Scan for the cell matching the given text and deliver its (X, Y) coordinate at center. 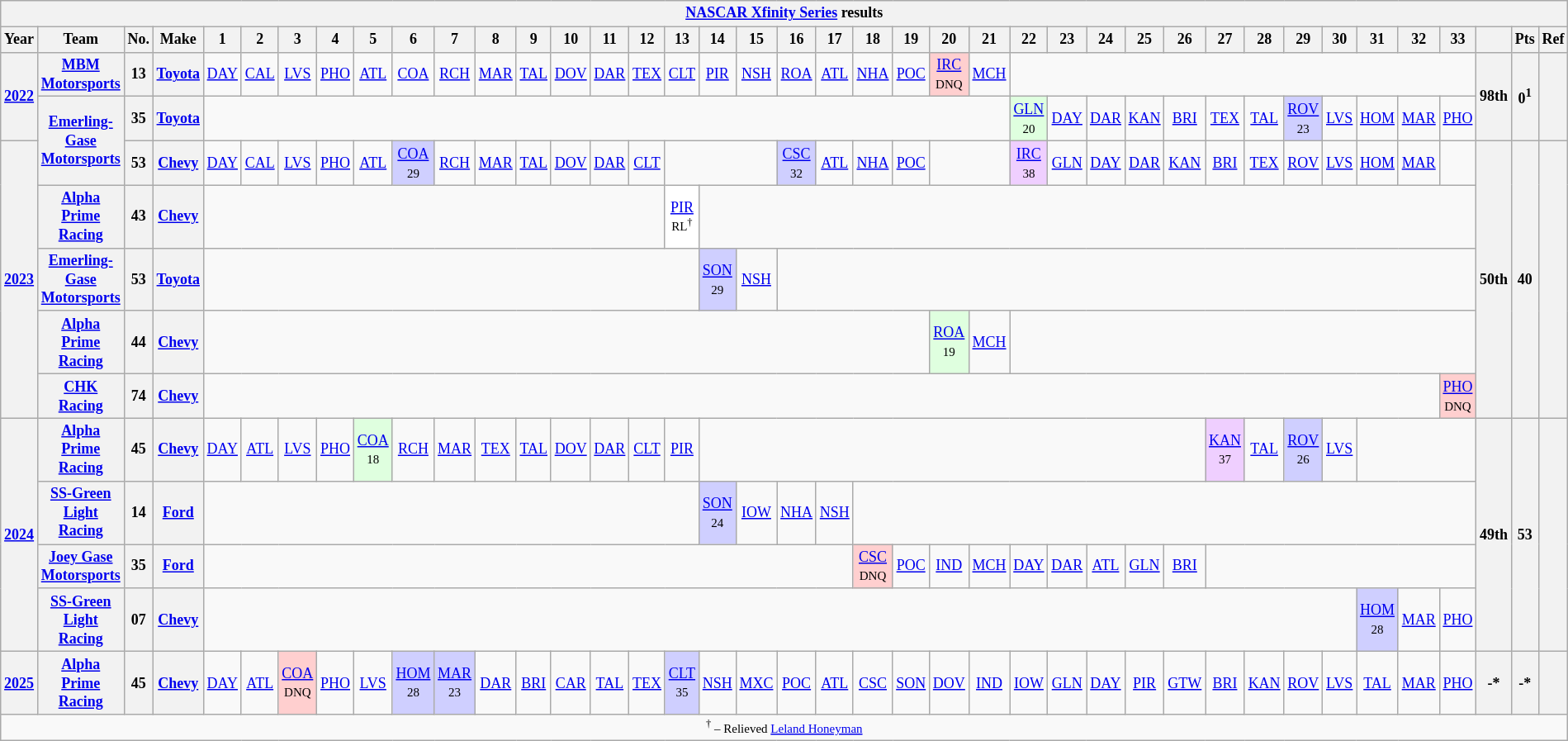
2022 (20, 96)
COADNQ (297, 682)
9 (533, 40)
No. (139, 40)
50th (1495, 279)
SON (912, 682)
6 (413, 40)
† – Relieved Leland Honeyman (784, 728)
10 (571, 40)
43 (139, 216)
SON29 (717, 279)
4 (335, 40)
NASCAR Xfinity Series results (784, 13)
22 (1029, 40)
5 (373, 40)
CSC (873, 682)
IRC38 (1029, 163)
Pts (1524, 40)
GTW (1185, 682)
Joey Gase Motorsports (81, 567)
26 (1185, 40)
20 (950, 40)
CSCDNQ (873, 567)
3 (297, 40)
CHK Racing (81, 397)
CSC32 (797, 163)
ROV26 (1303, 449)
7 (455, 40)
01 (1524, 96)
COA18 (373, 449)
24 (1106, 40)
ROV23 (1303, 119)
CAR (571, 682)
25 (1144, 40)
1 (222, 40)
IRCDNQ (950, 74)
12 (647, 40)
PIRRL† (682, 216)
27 (1225, 40)
18 (873, 40)
29 (1303, 40)
SON24 (717, 512)
07 (139, 620)
MBM Motorsports (81, 74)
GLN20 (1029, 119)
Make (178, 40)
44 (139, 342)
KAN37 (1225, 449)
Ref (1553, 40)
23 (1067, 40)
PHODNQ (1458, 397)
33 (1458, 40)
8 (495, 40)
30 (1339, 40)
MXC (756, 682)
98th (1495, 96)
ROA19 (950, 342)
2025 (20, 682)
CLT35 (682, 682)
ROA (797, 74)
28 (1264, 40)
2 (259, 40)
74 (139, 397)
2023 (20, 279)
COA (413, 74)
COA29 (413, 163)
Team (81, 40)
2024 (20, 534)
32 (1419, 40)
40 (1524, 279)
17 (834, 40)
MAR23 (455, 682)
49th (1495, 534)
21 (989, 40)
15 (756, 40)
16 (797, 40)
11 (609, 40)
Year (20, 40)
31 (1377, 40)
19 (912, 40)
